Locate the cell with the specified text and output its [x, y] center coordinate. 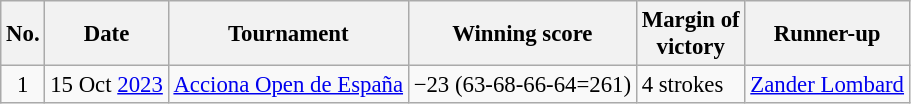
−23 (63-68-66-64=261) [522, 85]
Zander Lombard [827, 85]
4 strokes [690, 85]
Winning score [522, 34]
Margin ofvictory [690, 34]
No. [23, 34]
1 [23, 85]
Runner-up [827, 34]
Acciona Open de España [288, 85]
Tournament [288, 34]
Date [106, 34]
15 Oct 2023 [106, 85]
